Output the [X, Y] coordinate of the center of the cell containing the given text.  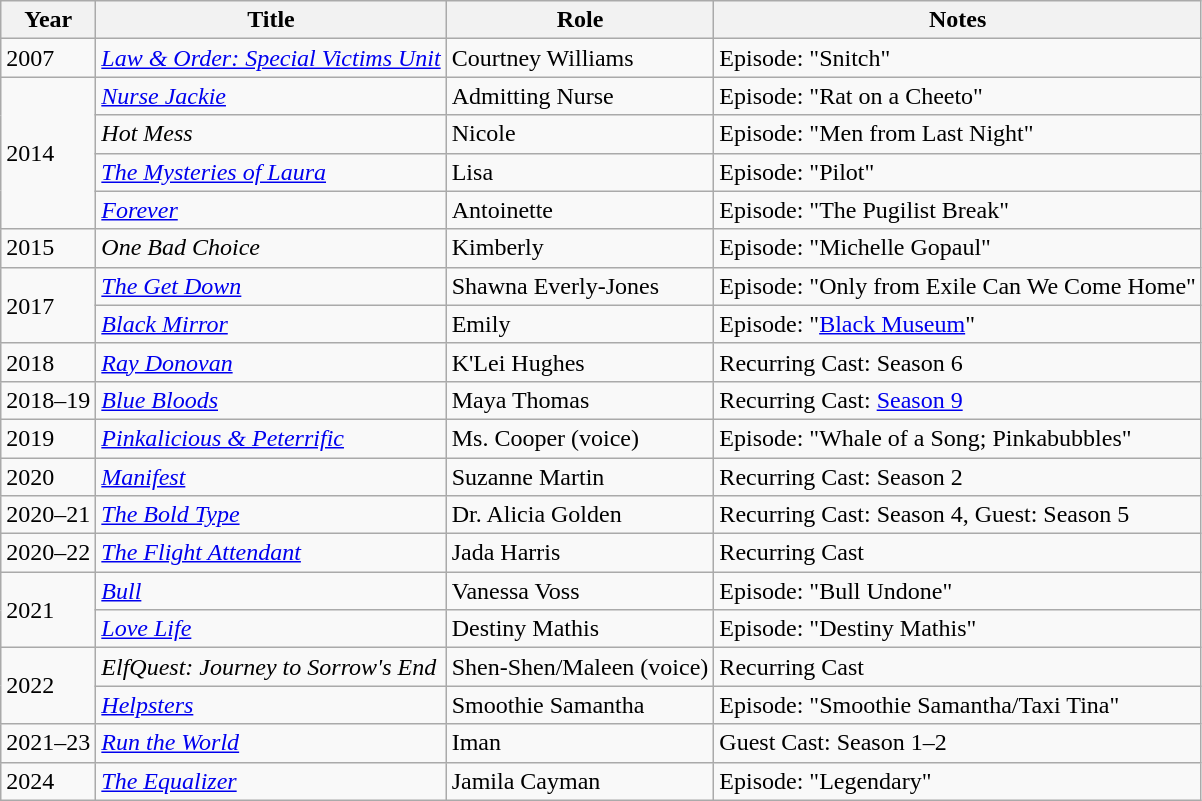
Law & Order: Special Victims Unit [271, 58]
The Mysteries of Laura [271, 172]
Manifest [271, 477]
Jada Harris [580, 553]
Lisa [580, 172]
2015 [48, 248]
Nurse Jackie [271, 96]
Bull [271, 591]
Episode: "The Pugilist Break" [958, 210]
2019 [48, 438]
Run the World [271, 743]
Nicole [580, 134]
Suzanne Martin [580, 477]
2021 [48, 610]
K'Lei Hughes [580, 362]
Black Mirror [271, 324]
Shawna Everly-Jones [580, 286]
2018–19 [48, 400]
2020 [48, 477]
Episode: "Legendary" [958, 781]
Shen-Shen/Maleen (voice) [580, 667]
Blue Bloods [271, 400]
Episode: "Destiny Mathis" [958, 629]
The Bold Type [271, 515]
Jamila Cayman [580, 781]
Forever [271, 210]
Courtney Williams [580, 58]
Maya Thomas [580, 400]
The Get Down [271, 286]
2007 [48, 58]
Ray Donovan [271, 362]
Helpsters [271, 705]
2017 [48, 305]
2020–21 [48, 515]
2018 [48, 362]
Vanessa Voss [580, 591]
Admitting Nurse [580, 96]
Notes [958, 20]
Dr. Alicia Golden [580, 515]
Iman [580, 743]
The Flight Attendant [271, 553]
Smoothie Samantha [580, 705]
Recurring Cast: Season 4, Guest: Season 5 [958, 515]
2020–22 [48, 553]
ElfQuest: Journey to Sorrow's End [271, 667]
Destiny Mathis [580, 629]
Role [580, 20]
Episode: "Men from Last Night" [958, 134]
Episode: "Smoothie Samantha/Taxi Tina" [958, 705]
Title [271, 20]
Episode: "Pilot" [958, 172]
2014 [48, 153]
Episode: "Only from Exile Can We Come Home" [958, 286]
2022 [48, 686]
Antoinette [580, 210]
One Bad Choice [271, 248]
2021–23 [48, 743]
Love Life [271, 629]
Episode: "Michelle Gopaul" [958, 248]
Hot Mess [271, 134]
The Equalizer [271, 781]
Episode: "Bull Undone" [958, 591]
Ms. Cooper (voice) [580, 438]
Emily [580, 324]
Episode: "Rat on a Cheeto" [958, 96]
Kimberly [580, 248]
Recurring Cast: Season 6 [958, 362]
2024 [48, 781]
Year [48, 20]
Episode: "Snitch" [958, 58]
Recurring Cast: Season 2 [958, 477]
Episode: "Whale of a Song; Pinkabubbles" [958, 438]
Guest Cast: Season 1–2 [958, 743]
Episode: "Black Museum" [958, 324]
Recurring Cast: Season 9 [958, 400]
Pinkalicious & Peterrific [271, 438]
